Capture the cell that displays the provided text and extract its (X, Y) central coordinate. 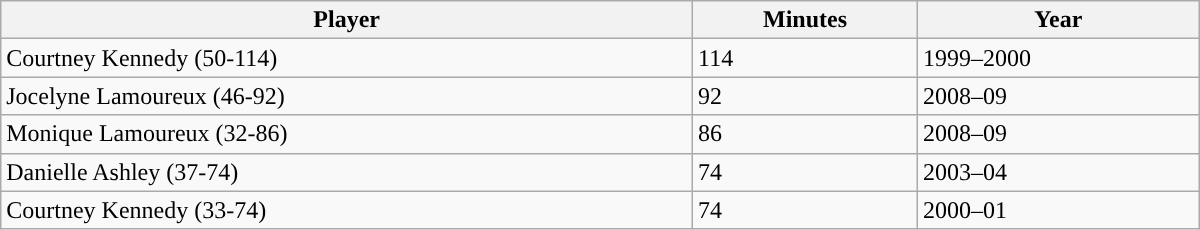
Year (1058, 20)
Monique Lamoureux (32-86) (347, 134)
92 (806, 96)
Player (347, 20)
Courtney Kennedy (33-74) (347, 210)
86 (806, 134)
2003–04 (1058, 172)
Minutes (806, 20)
Courtney Kennedy (50-114) (347, 58)
1999–2000 (1058, 58)
2000–01 (1058, 210)
Danielle Ashley (37-74) (347, 172)
114 (806, 58)
Jocelyne Lamoureux (46-92) (347, 96)
